Return [x, y] of the center of cell containing provided text 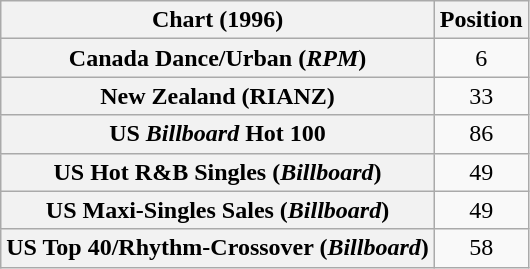
86 [481, 134]
33 [481, 96]
6 [481, 58]
US Hot R&B Singles (Billboard) [218, 172]
US Billboard Hot 100 [218, 134]
Chart (1996) [218, 20]
Canada Dance/Urban (RPM) [218, 58]
US Top 40/Rhythm-Crossover (Billboard) [218, 248]
New Zealand (RIANZ) [218, 96]
US Maxi-Singles Sales (Billboard) [218, 210]
Position [481, 20]
58 [481, 248]
